Pinpoint the cell where the given text exists, returning its (X, Y) midpoint coordinate. 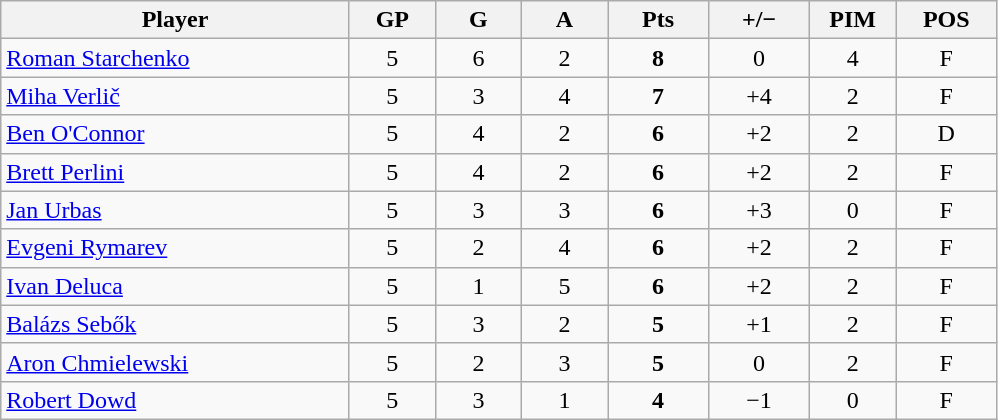
8 (658, 58)
−1 (760, 400)
Jan Urbas (176, 210)
+3 (760, 210)
+1 (760, 324)
Aron Chmielewski (176, 362)
+4 (760, 96)
A (564, 20)
PIM (853, 20)
Ben O'Connor (176, 134)
Player (176, 20)
+/− (760, 20)
Miha Verlič (176, 96)
Robert Dowd (176, 400)
D (946, 134)
7 (658, 96)
Evgeni Rymarev (176, 248)
Balázs Sebők (176, 324)
GP (392, 20)
G (478, 20)
Pts (658, 20)
Roman Starchenko (176, 58)
POS (946, 20)
Brett Perlini (176, 172)
Ivan Deluca (176, 286)
